Search for the cell housing the specified text and yield its (X, Y) center coordinate. 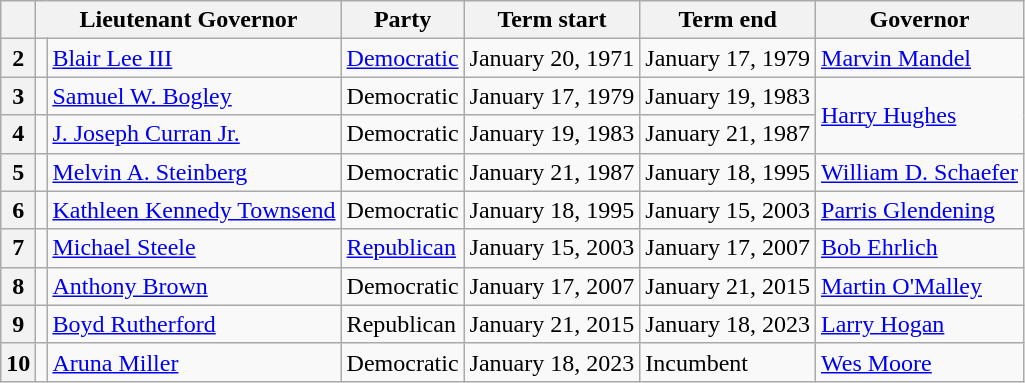
Wes Moore (920, 362)
6 (18, 210)
J. Joseph Curran Jr. (194, 134)
3 (18, 96)
Larry Hogan (920, 324)
Parris Glendening (920, 210)
Harry Hughes (920, 115)
Martin O'Malley (920, 286)
Term end (728, 20)
7 (18, 248)
Blair Lee III (194, 58)
Samuel W. Bogley (194, 96)
4 (18, 134)
Anthony Brown (194, 286)
Term start (552, 20)
William D. Schaefer (920, 172)
Aruna Miller (194, 362)
Party (402, 20)
9 (18, 324)
Melvin A. Steinberg (194, 172)
January 20, 1971 (552, 58)
Incumbent (728, 362)
10 (18, 362)
Michael Steele (194, 248)
Kathleen Kennedy Townsend (194, 210)
Marvin Mandel (920, 58)
5 (18, 172)
2 (18, 58)
Bob Ehrlich (920, 248)
Lieutenant Governor (188, 20)
8 (18, 286)
Governor (920, 20)
Boyd Rutherford (194, 324)
